For the text-containing cell, return its midpoint in (X, Y) coordinate format. 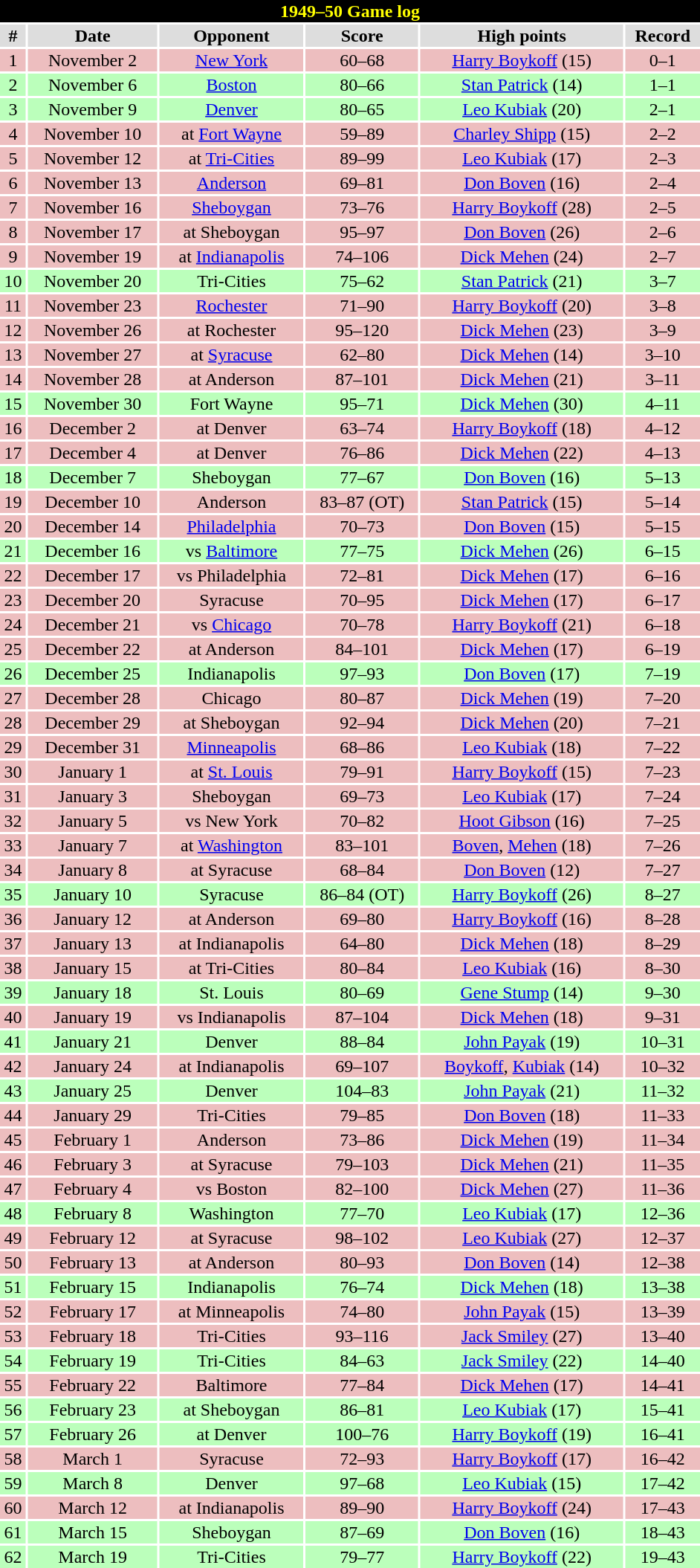
77–70 (363, 1213)
Hoot Gibson (16) (522, 821)
Dick Mehen (22) (522, 453)
45 (13, 1140)
Leo Kubiak (20) (522, 109)
December 2 (93, 428)
Harry Boykoff (20) (522, 306)
Chicago (231, 698)
December 20 (93, 600)
2–5 (663, 207)
98–102 (363, 1238)
13–40 (663, 1336)
97–68 (363, 1483)
8–29 (663, 943)
January 18 (93, 993)
1 (13, 60)
13 (13, 355)
95–71 (363, 404)
Don Boven (14) (522, 1262)
December 4 (93, 453)
5–14 (663, 502)
Harry Boykoff (19) (522, 1434)
80–84 (363, 968)
56 (13, 1410)
at Fort Wayne (231, 134)
November 26 (93, 330)
74–80 (363, 1311)
Harry Boykoff (24) (522, 1508)
2–2 (663, 134)
January 5 (93, 821)
Leo Kubiak (15) (522, 1483)
1949–50 Game log (350, 11)
at Rochester (231, 330)
70–82 (363, 821)
December 16 (93, 551)
15 (13, 404)
February 1 (93, 1140)
79–85 (363, 1115)
January 25 (93, 1091)
11–32 (663, 1091)
February 22 (93, 1385)
93–116 (363, 1336)
November 13 (93, 183)
Stan Patrick (15) (522, 502)
57 (13, 1434)
7 (13, 207)
Don Boven (17) (522, 674)
41 (13, 1042)
19–43 (663, 1557)
January 29 (93, 1115)
Harry Boykoff (26) (522, 894)
42 (13, 1066)
18–43 (663, 1532)
76–86 (363, 453)
Gene Stump (14) (522, 993)
26 (13, 674)
January 19 (93, 1017)
59–89 (363, 134)
Charley Shipp (15) (522, 134)
New York (231, 60)
February 12 (93, 1238)
Boykoff, Kubiak (14) (522, 1066)
Stan Patrick (14) (522, 85)
vs Baltimore (231, 551)
55 (13, 1385)
6–16 (663, 575)
60 (13, 1508)
33 (13, 845)
80–66 (363, 85)
14–40 (663, 1361)
Fort Wayne (231, 404)
80–69 (363, 993)
30 (13, 772)
November 30 (93, 404)
14–41 (663, 1385)
January 24 (93, 1066)
11–33 (663, 1115)
37 (13, 943)
Dick Mehen (14) (522, 355)
18 (13, 477)
December 22 (93, 649)
70–78 (363, 625)
7–20 (663, 698)
70–73 (363, 526)
Don Boven (12) (522, 870)
70–95 (363, 600)
35 (13, 894)
Don Boven (26) (522, 232)
High points (522, 36)
16–41 (663, 1434)
February 3 (93, 1164)
January 15 (93, 968)
2–7 (663, 257)
31 (13, 796)
December 10 (93, 502)
80–93 (363, 1262)
87–69 (363, 1532)
November 28 (93, 379)
November 12 (93, 158)
60–68 (363, 60)
Washington (231, 1213)
December 29 (93, 723)
February 8 (93, 1213)
February 4 (93, 1189)
# (13, 36)
Dick Mehen (20) (522, 723)
49 (13, 1238)
Boston (231, 85)
Dick Mehen (24) (522, 257)
November 6 (93, 85)
77–67 (363, 477)
27 (13, 698)
0–1 (663, 60)
36 (13, 919)
17 (13, 453)
Philadelphia (231, 526)
John Payak (19) (522, 1042)
9 (13, 257)
13–39 (663, 1311)
38 (13, 968)
8–27 (663, 894)
7–27 (663, 870)
February 26 (93, 1434)
at Minneapolis (231, 1311)
74–106 (363, 257)
Stan Patrick (21) (522, 281)
3–8 (663, 306)
3–7 (663, 281)
88–84 (363, 1042)
7–25 (663, 821)
82–100 (363, 1189)
77–84 (363, 1385)
39 (13, 993)
7–19 (663, 674)
87–101 (363, 379)
10 (13, 281)
Leo Kubiak (18) (522, 747)
46 (13, 1164)
58 (13, 1459)
84–101 (363, 649)
February 15 (93, 1287)
12–37 (663, 1238)
19 (13, 502)
Leo Kubiak (27) (522, 1238)
24 (13, 625)
December 25 (93, 674)
97–93 (363, 674)
87–104 (363, 1017)
Jack Smiley (22) (522, 1361)
8–28 (663, 919)
52 (13, 1311)
95–97 (363, 232)
100–76 (363, 1434)
11–36 (663, 1189)
7–26 (663, 845)
February 19 (93, 1361)
November 23 (93, 306)
February 23 (93, 1410)
January 10 (93, 894)
Jack Smiley (27) (522, 1336)
86–81 (363, 1410)
Don Boven (18) (522, 1115)
11–35 (663, 1164)
89–90 (363, 1508)
17–42 (663, 1483)
at St. Louis (231, 772)
February 13 (93, 1262)
Record (663, 36)
1–1 (663, 85)
72–93 (363, 1459)
3–11 (663, 379)
69–80 (363, 919)
2–4 (663, 183)
2–6 (663, 232)
92–94 (363, 723)
vs Chicago (231, 625)
at Washington (231, 845)
53 (13, 1336)
73–86 (363, 1140)
Dick Mehen (30) (522, 404)
7–21 (663, 723)
12–36 (663, 1213)
34 (13, 870)
Rochester (231, 306)
February 17 (93, 1311)
December 7 (93, 477)
vs Boston (231, 1189)
Opponent (231, 36)
December 31 (93, 747)
December 17 (93, 575)
November 27 (93, 355)
48 (13, 1213)
4 (13, 134)
5 (13, 158)
January 1 (93, 772)
6–15 (663, 551)
January 8 (93, 870)
Dick Mehen (23) (522, 330)
January 3 (93, 796)
12–38 (663, 1262)
March 8 (93, 1483)
Baltimore (231, 1385)
John Payak (15) (522, 1311)
December 14 (93, 526)
59 (13, 1483)
2 (13, 85)
79–91 (363, 772)
61 (13, 1532)
Leo Kubiak (16) (522, 968)
6–17 (663, 600)
3–9 (663, 330)
2–1 (663, 109)
March 1 (93, 1459)
vs Philadelphia (231, 575)
Harry Boykoff (21) (522, 625)
16–42 (663, 1459)
February 18 (93, 1336)
54 (13, 1361)
21 (13, 551)
Minneapolis (231, 747)
64–80 (363, 943)
43 (13, 1091)
4–11 (663, 404)
83–101 (363, 845)
2–3 (663, 158)
St. Louis (231, 993)
3 (13, 109)
15–41 (663, 1410)
95–120 (363, 330)
March 15 (93, 1532)
51 (13, 1287)
89–99 (363, 158)
28 (13, 723)
80–65 (363, 109)
6 (13, 183)
November 9 (93, 109)
November 17 (93, 232)
Harry Boykoff (17) (522, 1459)
29 (13, 747)
vs Indianapolis (231, 1017)
79–103 (363, 1164)
Harry Boykoff (22) (522, 1557)
75–62 (363, 281)
72–81 (363, 575)
10–31 (663, 1042)
22 (13, 575)
23 (13, 600)
November 16 (93, 207)
November 20 (93, 281)
March 12 (93, 1508)
44 (13, 1115)
69–81 (363, 183)
20 (13, 526)
December 21 (93, 625)
11 (13, 306)
25 (13, 649)
50 (13, 1262)
6–18 (663, 625)
vs New York (231, 821)
Harry Boykoff (16) (522, 919)
6–19 (663, 649)
5–15 (663, 526)
17–43 (663, 1508)
3–10 (663, 355)
7–23 (663, 772)
Date (93, 36)
8–30 (663, 968)
Dick Mehen (27) (522, 1189)
73–76 (363, 207)
69–107 (363, 1066)
Boven, Mehen (18) (522, 845)
12 (13, 330)
14 (13, 379)
November 2 (93, 60)
4–13 (663, 453)
Harry Boykoff (18) (522, 428)
47 (13, 1189)
January 13 (93, 943)
69–73 (363, 796)
5–13 (663, 477)
4–12 (663, 428)
13–38 (663, 1287)
Harry Boykoff (28) (522, 207)
76–74 (363, 1287)
7–22 (663, 747)
86–84 (OT) (363, 894)
January 12 (93, 919)
9–30 (663, 993)
32 (13, 821)
March 19 (93, 1557)
16 (13, 428)
79–77 (363, 1557)
Score (363, 36)
10–32 (663, 1066)
8 (13, 232)
John Payak (21) (522, 1091)
68–86 (363, 747)
11–34 (663, 1140)
9–31 (663, 1017)
7–24 (663, 796)
December 28 (93, 698)
77–75 (363, 551)
84–63 (363, 1361)
40 (13, 1017)
83–87 (OT) (363, 502)
November 10 (93, 134)
71–90 (363, 306)
104–83 (363, 1091)
Don Boven (15) (522, 526)
80–87 (363, 698)
November 19 (93, 257)
January 7 (93, 845)
January 21 (93, 1042)
68–84 (363, 870)
62–80 (363, 355)
Dick Mehen (26) (522, 551)
62 (13, 1557)
63–74 (363, 428)
